Output the [x, y] coordinate of the center of the cell containing the given text.  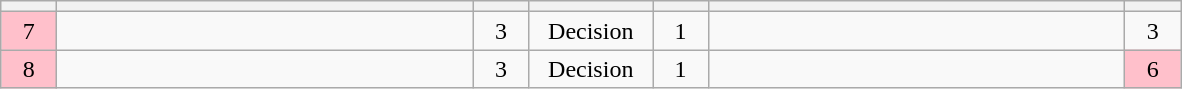
6 [1153, 69]
7 [29, 31]
8 [29, 69]
